Provide the (x, y) coordinate of the cell's center where the given text is located.  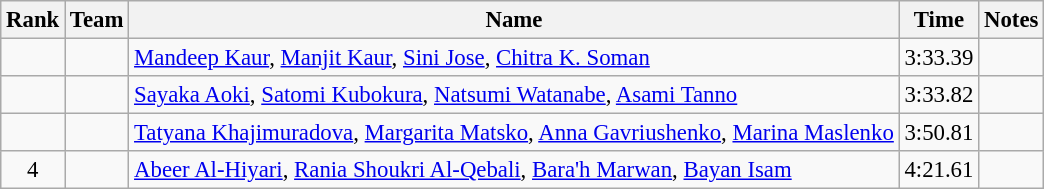
Rank (33, 20)
Mandeep Kaur, Manjit Kaur, Sini Jose, Chitra K. Soman (514, 58)
Abeer Al-Hiyari, Rania Shoukri Al-Qebali, Bara'h Marwan, Bayan Isam (514, 170)
3:50.81 (939, 133)
3:33.39 (939, 58)
3:33.82 (939, 95)
4:21.61 (939, 170)
4 (33, 170)
Team (97, 20)
Tatyana Khajimuradova, Margarita Matsko, Anna Gavriushenko, Marina Maslenko (514, 133)
Time (939, 20)
Name (514, 20)
Notes (1012, 20)
Sayaka Aoki, Satomi Kubokura, Natsumi Watanabe, Asami Tanno (514, 95)
